From the cell containing the given text, extract its center point as [x, y] coordinate. 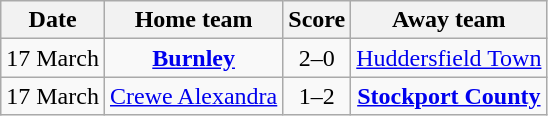
Home team [193, 20]
Away team [449, 20]
Date [53, 20]
Score [317, 20]
Burnley [193, 58]
2–0 [317, 58]
1–2 [317, 96]
Stockport County [449, 96]
Huddersfield Town [449, 58]
Crewe Alexandra [193, 96]
